Scan for the cell matching the given text and deliver its (X, Y) coordinate at center. 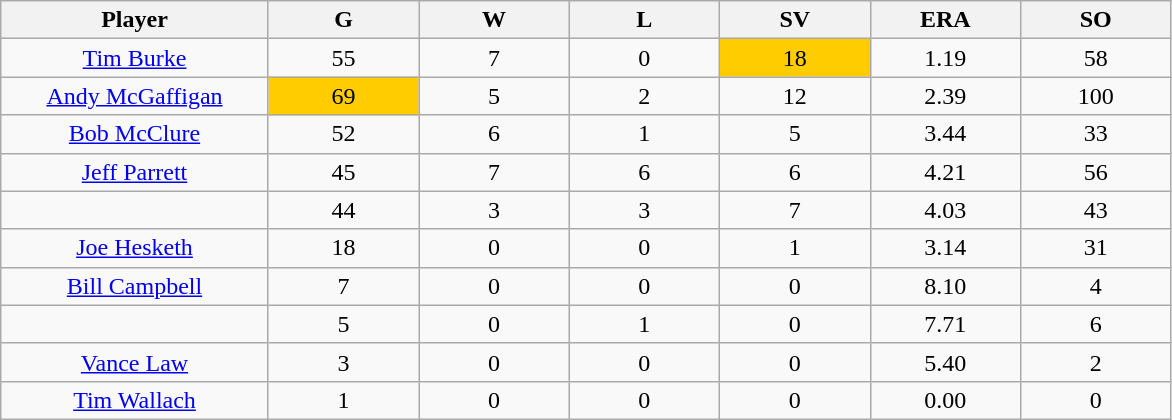
3.14 (945, 248)
Tim Burke (134, 58)
33 (1096, 134)
4.03 (945, 210)
56 (1096, 172)
12 (795, 96)
Vance Law (134, 362)
Andy McGaffigan (134, 96)
0.00 (945, 400)
7.71 (945, 324)
G (343, 20)
SO (1096, 20)
Tim Wallach (134, 400)
4 (1096, 286)
1.19 (945, 58)
W (494, 20)
ERA (945, 20)
55 (343, 58)
Jeff Parrett (134, 172)
58 (1096, 58)
Bob McClure (134, 134)
5.40 (945, 362)
45 (343, 172)
69 (343, 96)
100 (1096, 96)
52 (343, 134)
Joe Hesketh (134, 248)
Player (134, 20)
31 (1096, 248)
L (644, 20)
4.21 (945, 172)
3.44 (945, 134)
SV (795, 20)
2.39 (945, 96)
Bill Campbell (134, 286)
43 (1096, 210)
44 (343, 210)
8.10 (945, 286)
